Identify which cell holds the provided text, then report its (X, Y) central coordinate. 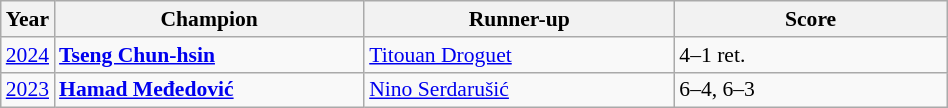
4–1 ret. (810, 55)
Hamad Međedović (209, 90)
Tseng Chun-hsin (209, 55)
Score (810, 19)
Champion (209, 19)
Nino Serdarušić (519, 90)
2023 (28, 90)
2024 (28, 55)
Year (28, 19)
6–4, 6–3 (810, 90)
Runner-up (519, 19)
Titouan Droguet (519, 55)
